Provide the (X, Y) coordinate of the cell's center where the given text is located.  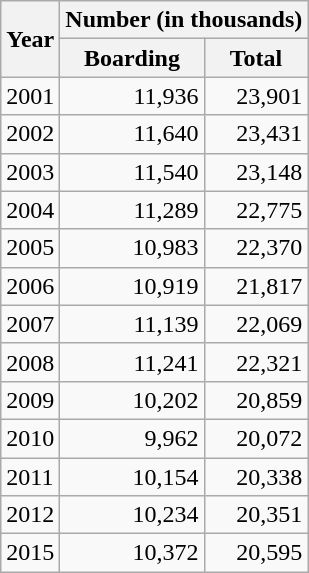
22,321 (256, 362)
20,351 (256, 515)
22,069 (256, 324)
21,817 (256, 286)
10,372 (132, 553)
20,338 (256, 477)
2002 (30, 134)
11,289 (132, 210)
10,234 (132, 515)
9,962 (132, 438)
2001 (30, 96)
10,919 (132, 286)
Boarding (132, 58)
11,540 (132, 172)
2008 (30, 362)
2006 (30, 286)
2007 (30, 324)
23,148 (256, 172)
2004 (30, 210)
2011 (30, 477)
Year (30, 39)
20,072 (256, 438)
2010 (30, 438)
10,983 (132, 248)
2015 (30, 553)
11,241 (132, 362)
2012 (30, 515)
20,859 (256, 400)
11,936 (132, 96)
2005 (30, 248)
23,431 (256, 134)
22,775 (256, 210)
20,595 (256, 553)
10,202 (132, 400)
Number (in thousands) (184, 20)
23,901 (256, 96)
11,640 (132, 134)
11,139 (132, 324)
Total (256, 58)
10,154 (132, 477)
22,370 (256, 248)
2009 (30, 400)
2003 (30, 172)
